Scan for the cell matching the given text and deliver its [x, y] coordinate at center. 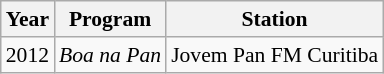
Year [28, 19]
Program [110, 19]
Boa na Pan [110, 55]
2012 [28, 55]
Station [274, 19]
Jovem Pan FM Curitiba [274, 55]
